Pinpoint the cell where the given text exists, returning its [x, y] midpoint coordinate. 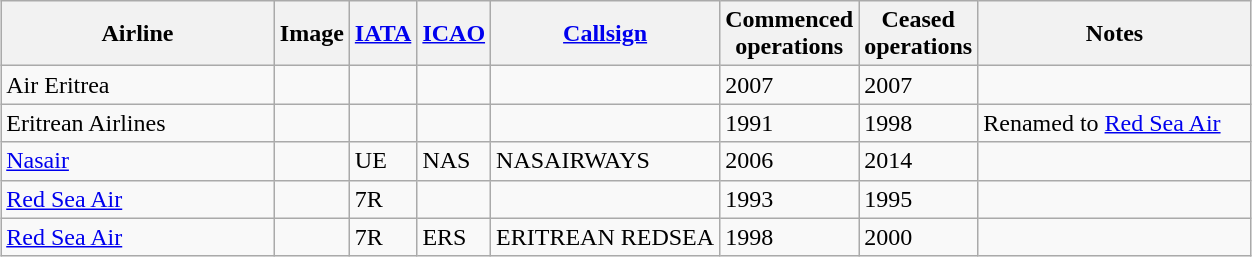
Notes [1115, 34]
Ceasedoperations [918, 34]
2006 [790, 161]
Air Eritrea [138, 85]
Renamed to Red Sea Air [1115, 123]
2014 [918, 161]
ERS [454, 237]
1995 [918, 199]
1993 [790, 199]
NASAIRWAYS [606, 161]
1991 [790, 123]
Eritrean Airlines [138, 123]
IATA [383, 34]
2000 [918, 237]
ICAO [454, 34]
Callsign [606, 34]
UE [383, 161]
Nasair [138, 161]
Image [312, 34]
ERITREAN REDSEA [606, 237]
Commencedoperations [790, 34]
NAS [454, 161]
Airline [138, 34]
